Detect which cell encompasses the target text, then output its [X, Y] center coordinate. 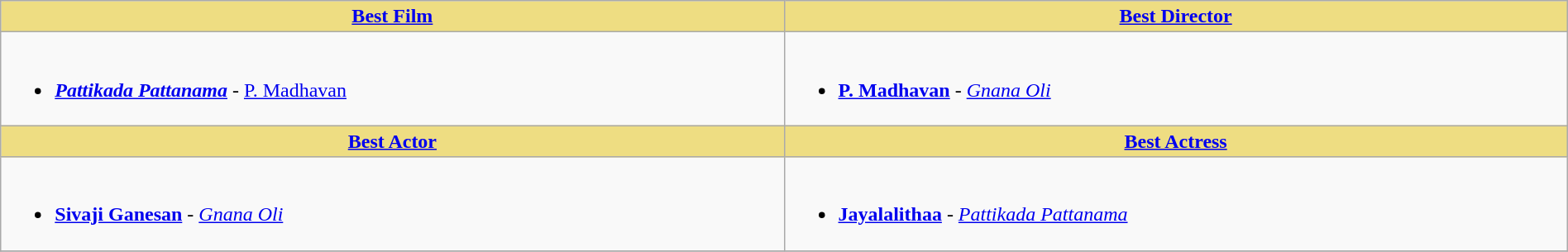
Best Film [392, 17]
Jayalalithaa - Pattikada Pattanama [1176, 203]
Pattikada Pattanama - P. Madhavan [392, 79]
P. Madhavan - Gnana Oli [1176, 79]
Best Actor [392, 141]
Best Actress [1176, 141]
Best Director [1176, 17]
Sivaji Ganesan - Gnana Oli [392, 203]
